Find where the given text appears and provide that cell's center as [X, Y] coordinate. 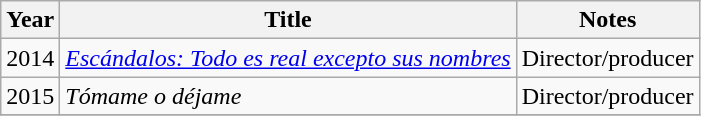
Notes [608, 20]
Escándalos: Todo es real excepto sus nombres [288, 58]
2014 [30, 58]
Title [288, 20]
2015 [30, 96]
Year [30, 20]
Tómame o déjame [288, 96]
